Pinpoint the cell where the given text exists, returning its (x, y) midpoint coordinate. 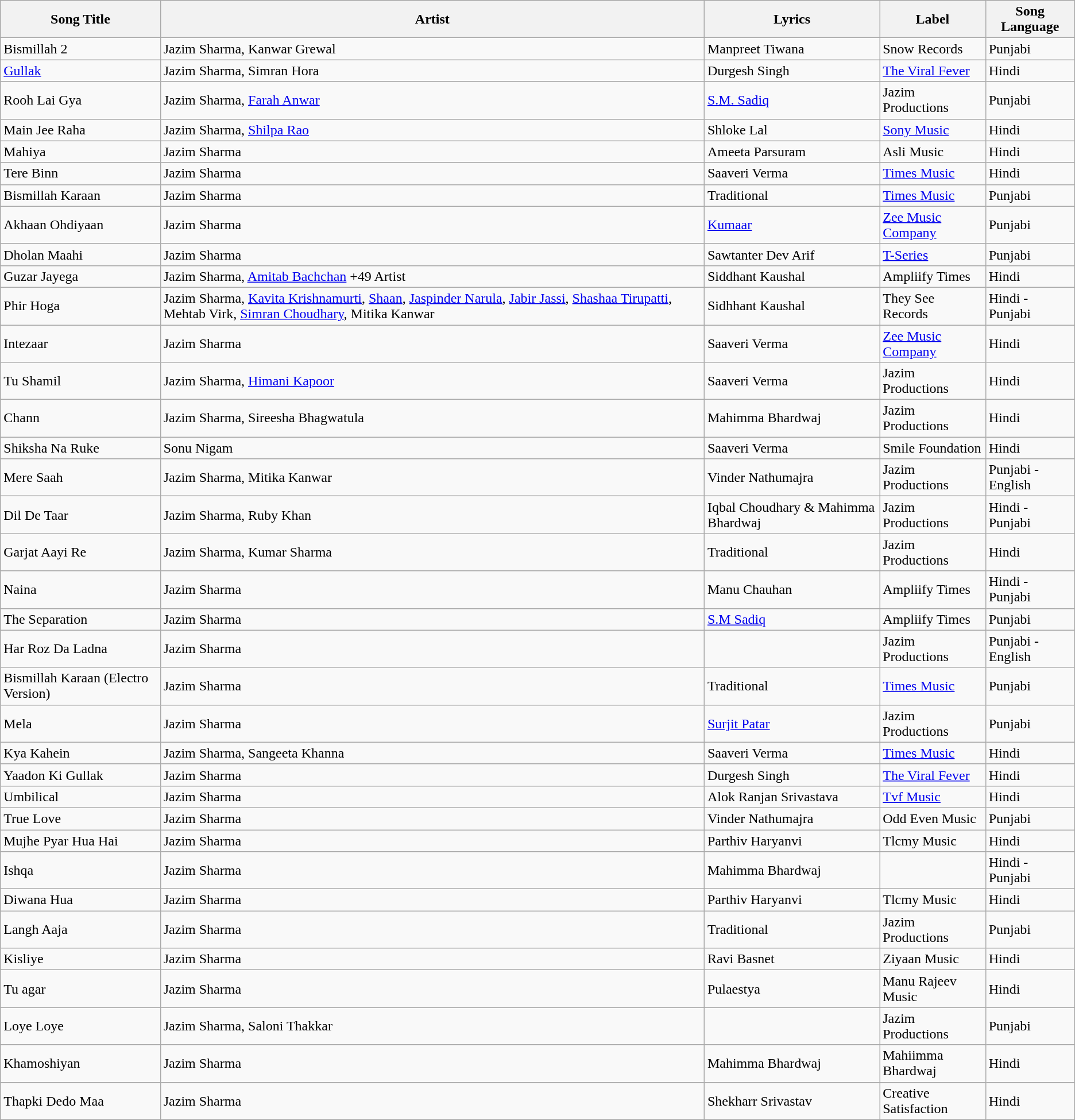
Snow Records (933, 49)
Smile Foundation (933, 448)
Shekharr Srivastav (791, 1100)
Siddhant Kaushal (791, 276)
Shloke Lal (791, 130)
Odd Even Music (933, 818)
They See Records (933, 306)
Dholan Maahi (80, 254)
Guzar Jayega (80, 276)
Jazim Sharma, Himani Kapoor (432, 381)
T-Series (933, 254)
Mahiya (80, 152)
Diwana Hua (80, 900)
Mere Saah (80, 478)
Lyrics (791, 20)
Mahiimma Bhardwaj (933, 1064)
Tvf Music (933, 797)
Rooh Lai Gya (80, 100)
Jazim Sharma, Shilpa Rao (432, 130)
S.M. Sadiq (791, 100)
Khamoshiyan (80, 1064)
Tu agar (80, 989)
Phir Hoga (80, 306)
Gullak (80, 71)
Langh Aaja (80, 929)
Asli Music (933, 152)
Garjat Aayi Re (80, 553)
Artist (432, 20)
Jazim Sharma, Farah Anwar (432, 100)
Kisliye (80, 959)
Manu Rajeev Music (933, 989)
Mela (80, 724)
Alok Ranjan Srivastava (791, 797)
Song Title (80, 20)
Jazim Sharma, Sangeeta Khanna (432, 753)
Jazim Sharma, Sireesha Bhagwatula (432, 418)
Ameeta Parsuram (791, 152)
Jazim Sharma, Simran Hora (432, 71)
Yaadon Ki Gullak (80, 775)
Jazim Sharma, Kavita Krishnamurti, Shaan, Jaspinder Narula, Jabir Jassi, Shashaa Tirupatti, Mehtab Virk, Simran Choudhary, Mitika Kanwar (432, 306)
Tu Shamil (80, 381)
Jazim Sharma, Mitika Kanwar (432, 478)
Umbilical (80, 797)
Shiksha Na Ruke (80, 448)
Pulaestya (791, 989)
Sidhhant Kaushal (791, 306)
Tere Binn (80, 173)
Iqbal Choudhary & Mahimma Bhardwaj (791, 515)
Sawtanter Dev Arif (791, 254)
Jazim Sharma, Kumar Sharma (432, 553)
Loye Loye (80, 1026)
Sonu Nigam (432, 448)
Har Roz Da Ladna (80, 649)
Creative Satisfaction (933, 1100)
Bismillah 2 (80, 49)
Jazim Sharma, Kanwar Grewal (432, 49)
S.M Sadiq (791, 619)
Ziyaan Music (933, 959)
Manpreet Tiwana (791, 49)
Manu Chauhan (791, 589)
Intezaar (80, 343)
The Separation (80, 619)
Jazim Sharma, Ruby Khan (432, 515)
Akhaan Ohdiyaan (80, 225)
Kya Kahein (80, 753)
Label (933, 20)
Naina (80, 589)
Bismillah Karaan (80, 195)
Ravi Basnet (791, 959)
Sony Music (933, 130)
Chann (80, 418)
Song Language (1030, 20)
Thapki Dedo Maa (80, 1100)
Bismillah Karaan (Electro Version) (80, 686)
Kumaar (791, 225)
Ishqa (80, 871)
True Love (80, 818)
Jazim Sharma, Amitab Bachchan +49 Artist (432, 276)
Main Jee Raha (80, 130)
Jazim Sharma, Saloni Thakkar (432, 1026)
Mujhe Pyar Hua Hai (80, 840)
Surjit Patar (791, 724)
Dil De Taar (80, 515)
